Detect which cell encompasses the target text, then output its (x, y) center coordinate. 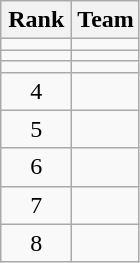
Team (106, 20)
6 (36, 167)
8 (36, 243)
4 (36, 91)
Rank (36, 20)
5 (36, 129)
7 (36, 205)
